Return the (X, Y) coordinate for the center point of the cell that contains the specified text.  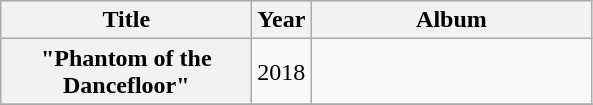
Year (282, 20)
Title (126, 20)
"Phantom of the Dancefloor" (126, 72)
2018 (282, 72)
Album (452, 20)
